Pinpoint the cell where the given text exists, returning its (x, y) midpoint coordinate. 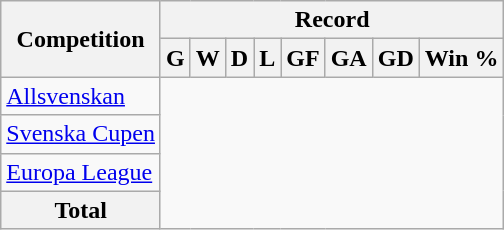
GA (348, 58)
Win % (462, 58)
W (208, 58)
Allsvenskan (81, 96)
Europa League (81, 172)
D (239, 58)
G (175, 58)
Svenska Cupen (81, 134)
L (268, 58)
GF (303, 58)
Competition (81, 39)
Total (81, 210)
Record (332, 20)
GD (396, 58)
